Provide the (x, y) coordinate of the cell's center where the given text is located.  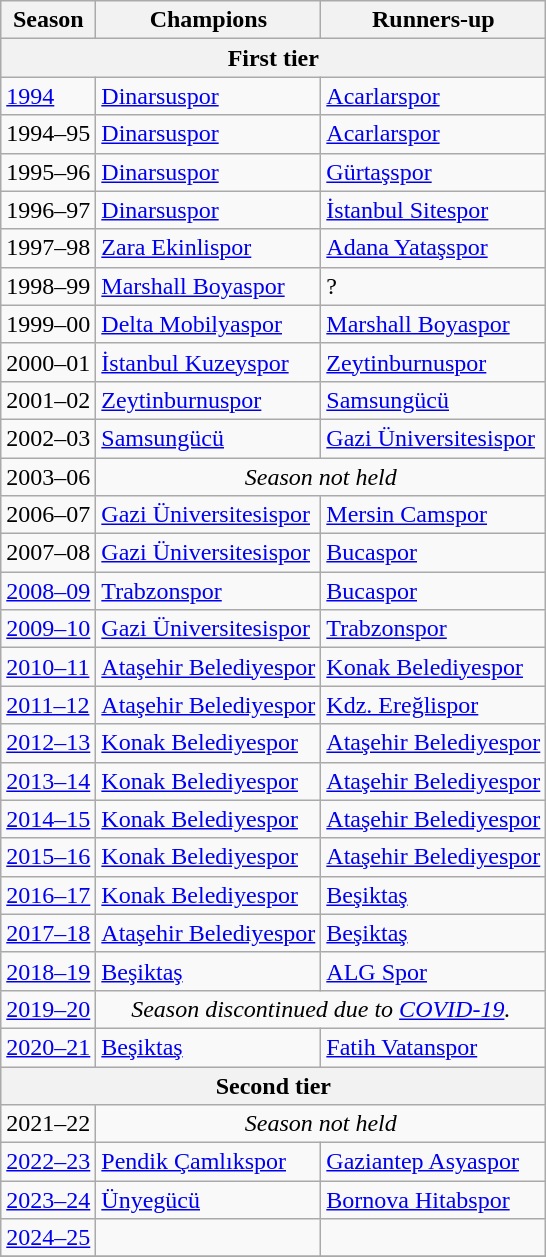
Gaziantep Asyaspor (434, 1162)
Runners-up (434, 20)
Fatih Vatanspor (434, 1047)
İstanbul Kuzeyspor (208, 362)
2017–18 (48, 933)
2001–02 (48, 400)
1996–97 (48, 210)
2006–07 (48, 515)
Champions (208, 20)
2019–20 (48, 1009)
2020–21 (48, 1047)
2016–17 (48, 895)
2003–06 (48, 477)
1997–98 (48, 248)
? (434, 286)
1995–96 (48, 172)
2022–23 (48, 1162)
2015–16 (48, 857)
İstanbul Sitespor (434, 210)
2002–03 (48, 438)
2018–19 (48, 971)
2010–11 (48, 667)
Season discontinued due to COVID-19. (321, 1009)
1998–99 (48, 286)
2023–24 (48, 1200)
Kdz. Ereğlispor (434, 705)
Bornova Hitabspor (434, 1200)
Gürtaşspor (434, 172)
1999–00 (48, 324)
Adana Yataşspor (434, 248)
2013–14 (48, 781)
Pendik Çamlıkspor (208, 1162)
Ünyegücü (208, 1200)
Second tier (274, 1085)
2014–15 (48, 819)
2021–22 (48, 1124)
Delta Mobilyaspor (208, 324)
2009–10 (48, 629)
Zara Ekinlispor (208, 248)
Mersin Camspor (434, 515)
1994 (48, 96)
1994–95 (48, 134)
2024–25 (48, 1238)
First tier (274, 58)
2008–09 (48, 591)
ALG Spor (434, 971)
2007–08 (48, 553)
2012–13 (48, 743)
Season (48, 20)
2000–01 (48, 362)
2011–12 (48, 705)
